Return the (x, y) coordinate for the center point of the cell that contains the specified text.  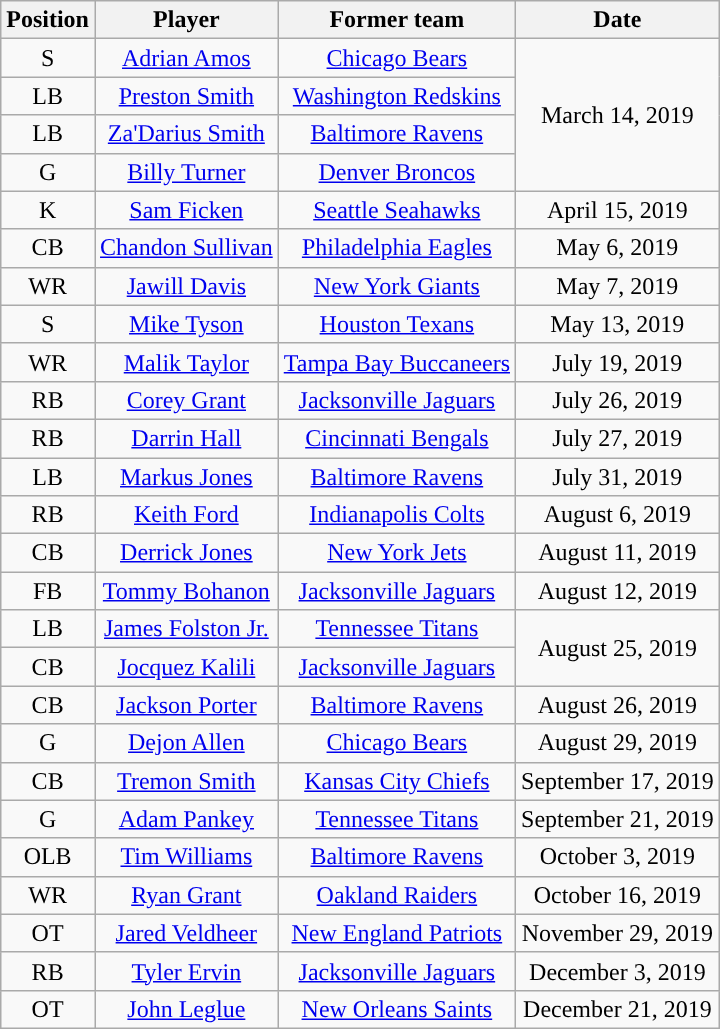
July 26, 2019 (618, 400)
Malik Taylor (186, 362)
Cincinnati Bengals (396, 438)
December 21, 2019 (618, 1009)
July 31, 2019 (618, 477)
Ryan Grant (186, 895)
May 7, 2019 (618, 286)
New York Giants (396, 286)
Oakland Raiders (396, 895)
Former team (396, 20)
Jared Veldheer (186, 933)
Sam Ficken (186, 210)
Dejon Allen (186, 743)
Derrick Jones (186, 553)
Indianapolis Colts (396, 515)
Position (48, 20)
John Leglue (186, 1009)
Jackson Porter (186, 705)
New England Patriots (396, 933)
March 14, 2019 (618, 115)
New York Jets (396, 553)
August 11, 2019 (618, 553)
Adam Pankey (186, 819)
September 17, 2019 (618, 781)
Za'Darius Smith (186, 134)
Darrin Hall (186, 438)
New Orleans Saints (396, 1009)
Mike Tyson (186, 324)
August 6, 2019 (618, 515)
Denver Broncos (396, 172)
Seattle Seahawks (396, 210)
May 6, 2019 (618, 248)
Tyler Ervin (186, 971)
James Folston Jr. (186, 629)
Jocquez Kalili (186, 667)
Preston Smith (186, 96)
Billy Turner (186, 172)
Date (618, 20)
July 19, 2019 (618, 362)
Tremon Smith (186, 781)
May 13, 2019 (618, 324)
Tommy Bohanon (186, 591)
July 27, 2019 (618, 438)
Washington Redskins (396, 96)
August 29, 2019 (618, 743)
Markus Jones (186, 477)
K (48, 210)
Kansas City Chiefs (396, 781)
Tim Williams (186, 857)
Adrian Amos (186, 58)
Corey Grant (186, 400)
October 16, 2019 (618, 895)
Philadelphia Eagles (396, 248)
August 25, 2019 (618, 648)
Player (186, 20)
April 15, 2019 (618, 210)
December 3, 2019 (618, 971)
September 21, 2019 (618, 819)
FB (48, 591)
August 26, 2019 (618, 705)
Tampa Bay Buccaneers (396, 362)
OLB (48, 857)
November 29, 2019 (618, 933)
Jawill Davis (186, 286)
October 3, 2019 (618, 857)
Houston Texans (396, 324)
August 12, 2019 (618, 591)
Chandon Sullivan (186, 248)
Keith Ford (186, 515)
